Capture the cell that displays the provided text and extract its (x, y) central coordinate. 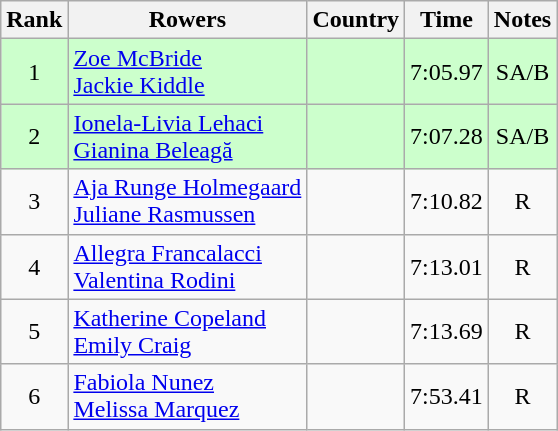
2 (34, 136)
Katherine CopelandEmily Craig (188, 332)
7:13.01 (447, 266)
Rowers (188, 20)
3 (34, 202)
Notes (522, 20)
Rank (34, 20)
7:13.69 (447, 332)
4 (34, 266)
Ionela-Livia LehaciGianina Beleagă (188, 136)
1 (34, 72)
Fabiola NunezMelissa Marquez (188, 396)
Aja Runge HolmegaardJuliane Rasmussen (188, 202)
Zoe McBrideJackie Kiddle (188, 72)
7:10.82 (447, 202)
7:05.97 (447, 72)
Time (447, 20)
Country (356, 20)
6 (34, 396)
7:07.28 (447, 136)
7:53.41 (447, 396)
Allegra FrancalacciValentina Rodini (188, 266)
5 (34, 332)
